Scan for the cell matching the given text and deliver its (X, Y) coordinate at center. 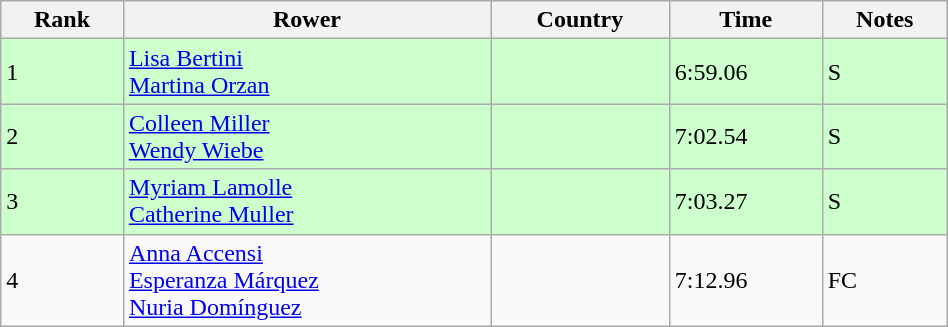
FC (884, 280)
2 (62, 136)
Myriam LamolleCatherine Muller (306, 202)
Colleen MillerWendy Wiebe (306, 136)
Rower (306, 20)
Rank (62, 20)
Lisa BertiniMartina Orzan (306, 72)
Anna AccensiEsperanza MárquezNuria Domínguez (306, 280)
6:59.06 (746, 72)
Time (746, 20)
Country (580, 20)
1 (62, 72)
7:03.27 (746, 202)
4 (62, 280)
7:12.96 (746, 280)
3 (62, 202)
7:02.54 (746, 136)
Notes (884, 20)
